Capture the cell that displays the provided text and extract its [X, Y] central coordinate. 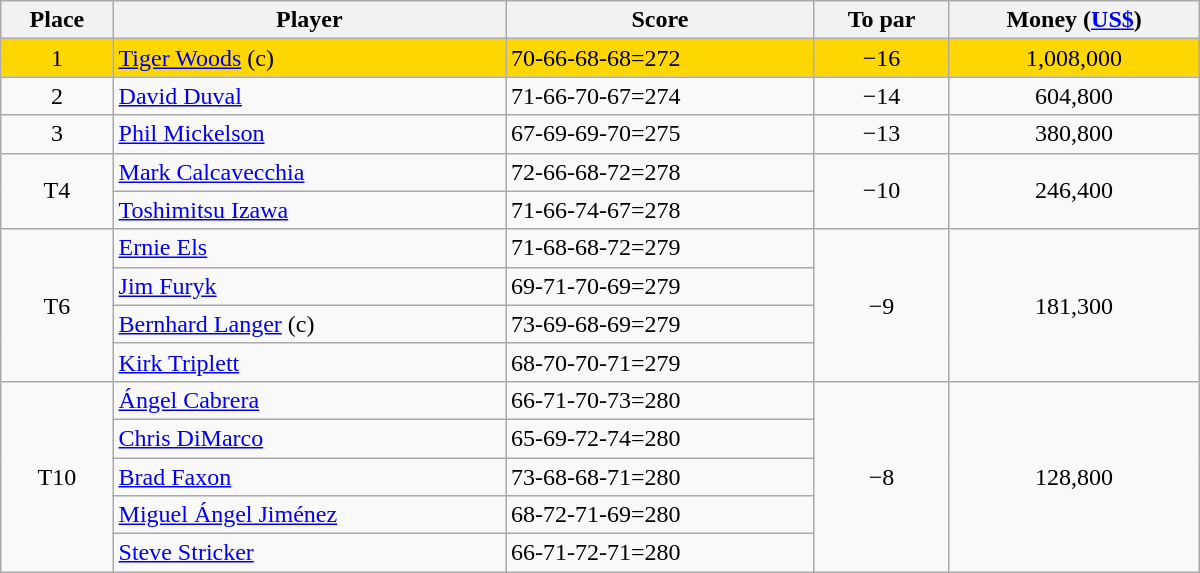
66-71-70-73=280 [660, 400]
Kirk Triplett [310, 362]
Bernhard Langer (c) [310, 324]
Player [310, 20]
604,800 [1074, 96]
67-69-69-70=275 [660, 134]
Toshimitsu Izawa [310, 210]
Place [57, 20]
−16 [882, 58]
Phil Mickelson [310, 134]
Score [660, 20]
Ángel Cabrera [310, 400]
246,400 [1074, 191]
Tiger Woods (c) [310, 58]
3 [57, 134]
Money (US$) [1074, 20]
David Duval [310, 96]
70-66-68-68=272 [660, 58]
Steve Stricker [310, 553]
Mark Calcavecchia [310, 172]
68-70-70-71=279 [660, 362]
1,008,000 [1074, 58]
71-66-74-67=278 [660, 210]
71-68-68-72=279 [660, 248]
−9 [882, 305]
73-68-68-71=280 [660, 477]
Chris DiMarco [310, 438]
Brad Faxon [310, 477]
128,800 [1074, 476]
Jim Furyk [310, 286]
To par [882, 20]
Miguel Ángel Jiménez [310, 515]
65-69-72-74=280 [660, 438]
T6 [57, 305]
2 [57, 96]
−8 [882, 476]
T10 [57, 476]
T4 [57, 191]
71-66-70-67=274 [660, 96]
−10 [882, 191]
72-66-68-72=278 [660, 172]
181,300 [1074, 305]
69-71-70-69=279 [660, 286]
−14 [882, 96]
73-69-68-69=279 [660, 324]
68-72-71-69=280 [660, 515]
Ernie Els [310, 248]
66-71-72-71=280 [660, 553]
1 [57, 58]
380,800 [1074, 134]
−13 [882, 134]
